Search for the cell housing the specified text and yield its [X, Y] center coordinate. 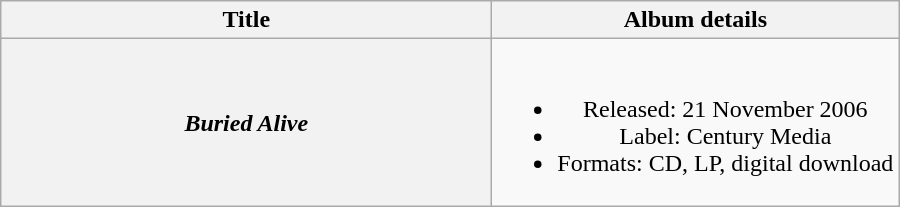
Title [246, 20]
Album details [696, 20]
Released: 21 November 2006Label: Century MediaFormats: CD, LP, digital download [696, 122]
Buried Alive [246, 122]
